Search for the cell housing the specified text and yield its [x, y] center coordinate. 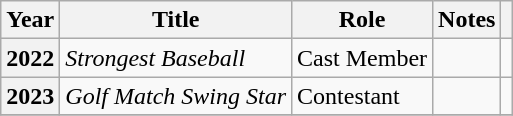
Golf Match Swing Star [176, 96]
Role [362, 20]
Contestant [362, 96]
Cast Member [362, 58]
Notes [467, 20]
2023 [30, 96]
Strongest Baseball [176, 58]
Title [176, 20]
2022 [30, 58]
Year [30, 20]
